From the cell containing the given text, extract its center point as [X, Y] coordinate. 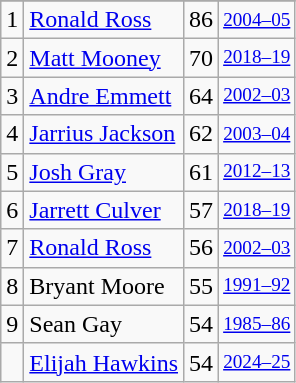
56 [202, 248]
Josh Gray [104, 172]
2012–13 [257, 172]
64 [202, 96]
1991–92 [257, 286]
86 [202, 20]
9 [12, 324]
Elijah Hawkins [104, 362]
8 [12, 286]
1985–86 [257, 324]
62 [202, 134]
2024–25 [257, 362]
Sean Gay [104, 324]
55 [202, 286]
2004–05 [257, 20]
61 [202, 172]
3 [12, 96]
Matt Mooney [104, 58]
Jarrius Jackson [104, 134]
70 [202, 58]
2 [12, 58]
Andre Emmett [104, 96]
57 [202, 210]
Bryant Moore [104, 286]
4 [12, 134]
1 [12, 20]
2003–04 [257, 134]
5 [12, 172]
6 [12, 210]
Jarrett Culver [104, 210]
7 [12, 248]
